From the cell containing the given text, extract its center point as [x, y] coordinate. 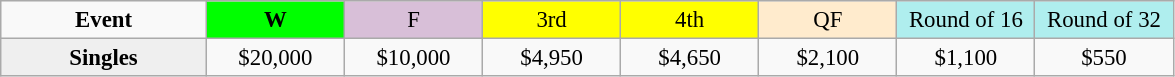
Round of 32 [1104, 20]
F [413, 20]
3rd [552, 20]
$4,950 [552, 58]
$550 [1104, 58]
W [275, 20]
$10,000 [413, 58]
$20,000 [275, 58]
$2,100 [828, 58]
QF [828, 20]
Round of 16 [966, 20]
$4,650 [690, 58]
4th [690, 20]
Event [104, 20]
$1,100 [966, 58]
Singles [104, 58]
